Find where the given text appears and provide that cell's center as [x, y] coordinate. 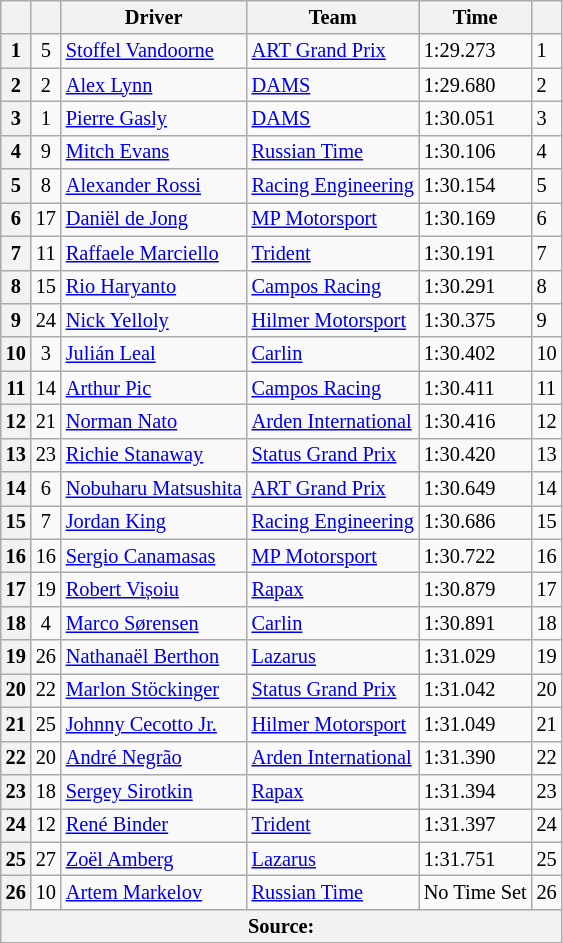
Jordan King [154, 522]
Norman Nato [154, 421]
1:30.154 [476, 186]
1:30.291 [476, 287]
Nathanaël Berthon [154, 657]
1:30.411 [476, 388]
Mitch Evans [154, 152]
1:30.722 [476, 556]
1:31.042 [476, 690]
Nick Yelloly [154, 320]
1:30.420 [476, 455]
1:30.649 [476, 489]
Sergey Sirotkin [154, 791]
Alexander Rossi [154, 186]
René Binder [154, 825]
Johnny Cecotto Jr. [154, 724]
Rio Haryanto [154, 287]
Zoël Amberg [154, 859]
1:30.169 [476, 219]
Sergio Canamasas [154, 556]
1:30.416 [476, 421]
1:29.680 [476, 85]
Nobuharu Matsushita [154, 489]
Driver [154, 17]
1:30.106 [476, 152]
1:31.751 [476, 859]
1:31.390 [476, 758]
Julián Leal [154, 354]
1:30.402 [476, 354]
1:31.049 [476, 724]
Pierre Gasly [154, 118]
1:30.891 [476, 623]
Team [333, 17]
1:31.029 [476, 657]
1:30.686 [476, 522]
André Negrão [154, 758]
1:31.397 [476, 825]
Source: [282, 926]
1:30.375 [476, 320]
No Time Set [476, 892]
Artem Markelov [154, 892]
1:30.191 [476, 253]
Arthur Pic [154, 388]
Time [476, 17]
Marlon Stöckinger [154, 690]
1:30.051 [476, 118]
Raffaele Marciello [154, 253]
1:30.879 [476, 589]
Richie Stanaway [154, 455]
1:29.273 [476, 51]
1:31.394 [476, 791]
Alex Lynn [154, 85]
Daniël de Jong [154, 219]
Stoffel Vandoorne [154, 51]
27 [46, 859]
Marco Sørensen [154, 623]
Robert Vișoiu [154, 589]
